Determine the [X, Y] coordinate at the center of the cell enclosing the given text.  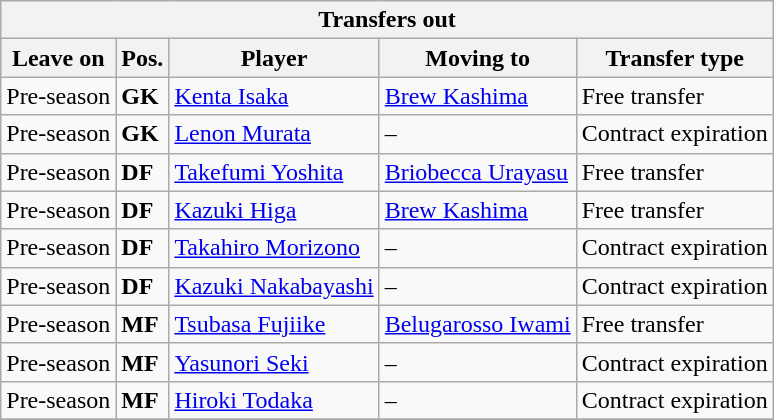
Pos. [142, 58]
Transfer type [674, 58]
Kazuki Higa [274, 210]
Kenta Isaka [274, 96]
Tsubasa Fujiike [274, 324]
Leave on [58, 58]
Kazuki Nakabayashi [274, 286]
Takefumi Yoshita [274, 172]
Lenon Murata [274, 134]
Moving to [478, 58]
Hiroki Todaka [274, 400]
Transfers out [387, 20]
Takahiro Morizono [274, 248]
Belugarosso Iwami [478, 324]
Yasunori Seki [274, 362]
Player [274, 58]
Briobecca Urayasu [478, 172]
